For the text-containing cell, return its midpoint in (X, Y) coordinate format. 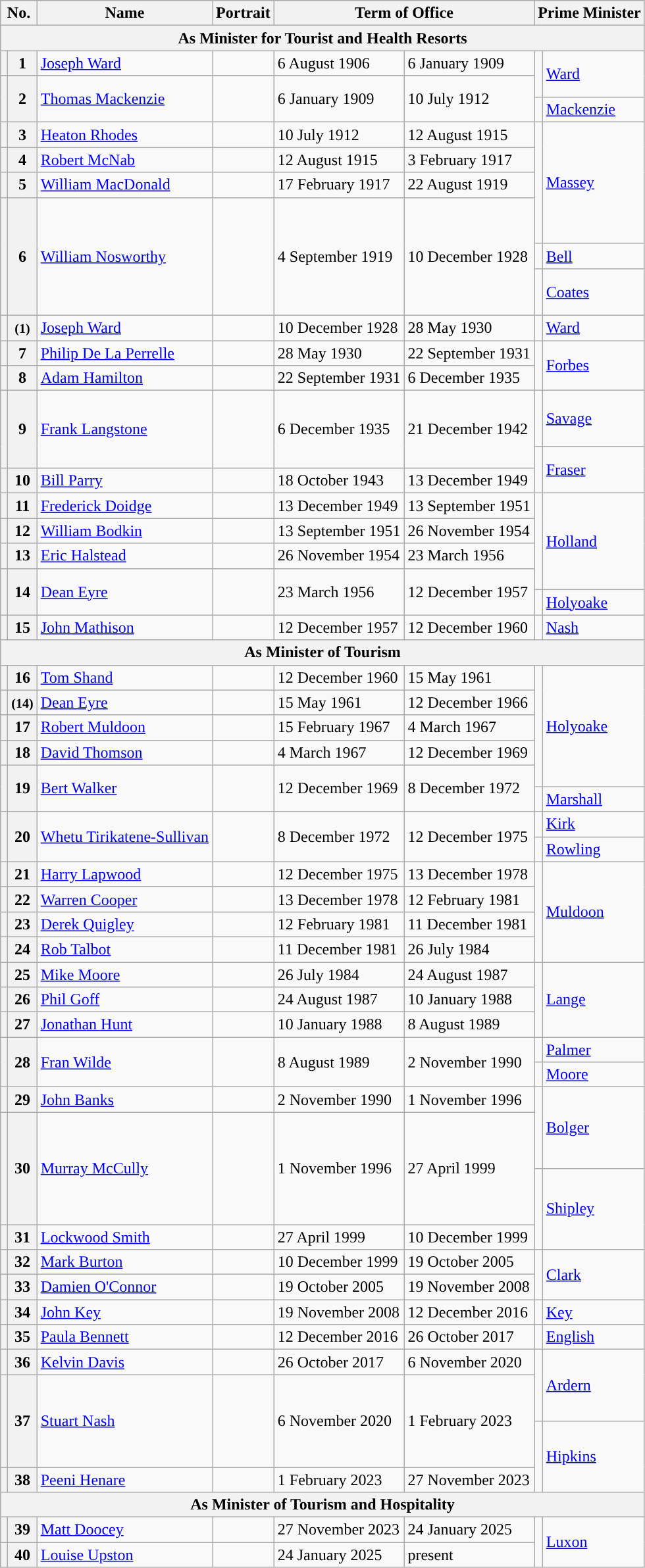
No. (18, 13)
12 (22, 531)
7 (22, 353)
Marshall (594, 799)
Jonathan Hunt (124, 1025)
29 (22, 1100)
15 (22, 627)
Fraser (594, 470)
Peeni Henare (124, 1479)
Savage (594, 418)
18 (22, 752)
5 (22, 185)
2 (22, 99)
23 (22, 924)
(1) (22, 328)
36 (22, 1362)
24 (22, 949)
Bell (594, 256)
Damien O'Connor (124, 1287)
Massey (594, 183)
4 September 1919 (339, 257)
As Minister for Tourist and Health Resorts (322, 38)
39 (22, 1530)
19 (22, 788)
31 (22, 1237)
Ardern (594, 1385)
Key (594, 1312)
As Minister of Tourism and Hospitality (322, 1505)
Paula Bennett (124, 1337)
17 (22, 727)
Coates (594, 292)
Bert Walker (124, 788)
26 (22, 1000)
present (469, 1555)
Heaton Rhodes (124, 135)
13 (22, 556)
Bill Parry (124, 481)
28 (22, 1062)
21 December 1942 (469, 429)
32 (22, 1262)
10 (22, 481)
21 (22, 874)
34 (22, 1312)
25 (22, 974)
Derek Quigley (124, 924)
14 (22, 592)
Harry Lapwood (124, 874)
12 December 1966 (469, 702)
6 August 1906 (339, 63)
Shipley (594, 1209)
Name (124, 13)
1 (22, 63)
Nash (594, 627)
Holland (594, 542)
Moore (594, 1075)
Prime Minister (590, 13)
Whetu Tirikatene-Sullivan (124, 837)
3 February 1917 (469, 160)
Luxon (594, 1542)
Mackenzie (594, 110)
20 (22, 837)
33 (22, 1287)
John Banks (124, 1100)
Murray McCully (124, 1168)
John Mathison (124, 627)
English (594, 1337)
David Thomson (124, 752)
27 (22, 1025)
37 (22, 1421)
16 (22, 677)
Stuart Nash (124, 1421)
Kelvin Davis (124, 1362)
17 February 1917 (339, 185)
Philip De La Perrelle (124, 353)
Rob Talbot (124, 949)
Eric Halstead (124, 556)
Muldoon (594, 912)
John Key (124, 1312)
Lockwood Smith (124, 1237)
Mark Burton (124, 1262)
40 (22, 1555)
Frederick Doidge (124, 506)
Louise Upston (124, 1555)
15 February 1967 (339, 727)
Fran Wilde (124, 1062)
(14) (22, 702)
Thomas Mackenzie (124, 99)
Robert Muldoon (124, 727)
William Bodkin (124, 531)
Tom Shand (124, 677)
8 (22, 378)
Mike Moore (124, 974)
11 (22, 506)
Hipkins (594, 1456)
Kirk (594, 824)
Clark (594, 1275)
Warren Cooper (124, 899)
3 (22, 135)
William MacDonald (124, 185)
22 (22, 899)
38 (22, 1479)
Robert McNab (124, 160)
Phil Goff (124, 1000)
Forbes (594, 366)
Frank Langstone (124, 429)
22 August 1919 (469, 185)
35 (22, 1337)
Lange (594, 999)
William Nosworthy (124, 257)
Adam Hamilton (124, 378)
18 October 1943 (339, 481)
Palmer (594, 1050)
As Minister of Tourism (322, 652)
6 (22, 257)
Matt Doocey (124, 1530)
4 (22, 160)
Rowling (594, 849)
Bolger (594, 1127)
9 (22, 429)
Portrait (244, 13)
Term of Office (404, 13)
30 (22, 1168)
